Extract the (X, Y) coordinate from the center of the cell holding the provided text.  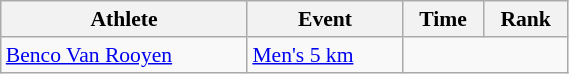
Men's 5 km (324, 55)
Time (444, 19)
Event (324, 19)
Athlete (124, 19)
Benco Van Rooyen (124, 55)
Rank (526, 19)
